Return [x, y] of the center of cell containing provided text 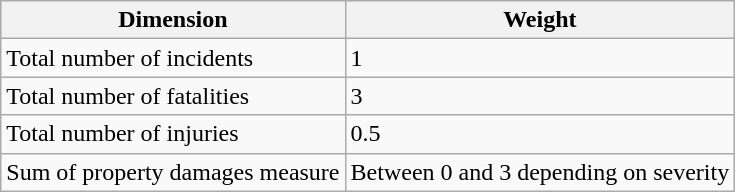
3 [540, 96]
Dimension [173, 20]
0.5 [540, 134]
Total number of injuries [173, 134]
Total number of incidents [173, 58]
Sum of property damages measure [173, 172]
1 [540, 58]
Total number of fatalities [173, 96]
Weight [540, 20]
Between 0 and 3 depending on severity [540, 172]
